Identify which cell holds the provided text, then report its (x, y) central coordinate. 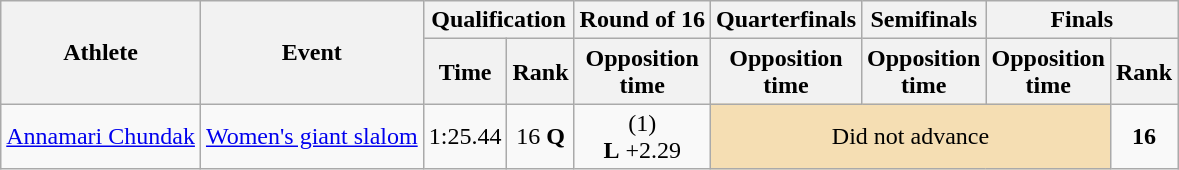
Finals (1082, 20)
Time (465, 72)
Qualification (498, 20)
Event (312, 52)
Quarterfinals (786, 20)
(1)L +2.29 (642, 136)
Semifinals (924, 20)
Did not advance (910, 136)
16 (1144, 136)
Round of 16 (642, 20)
Annamari Chundak (101, 136)
Athlete (101, 52)
1:25.44 (465, 136)
16 Q (540, 136)
Women's giant slalom (312, 136)
